Return [X, Y] of the center of cell containing provided text 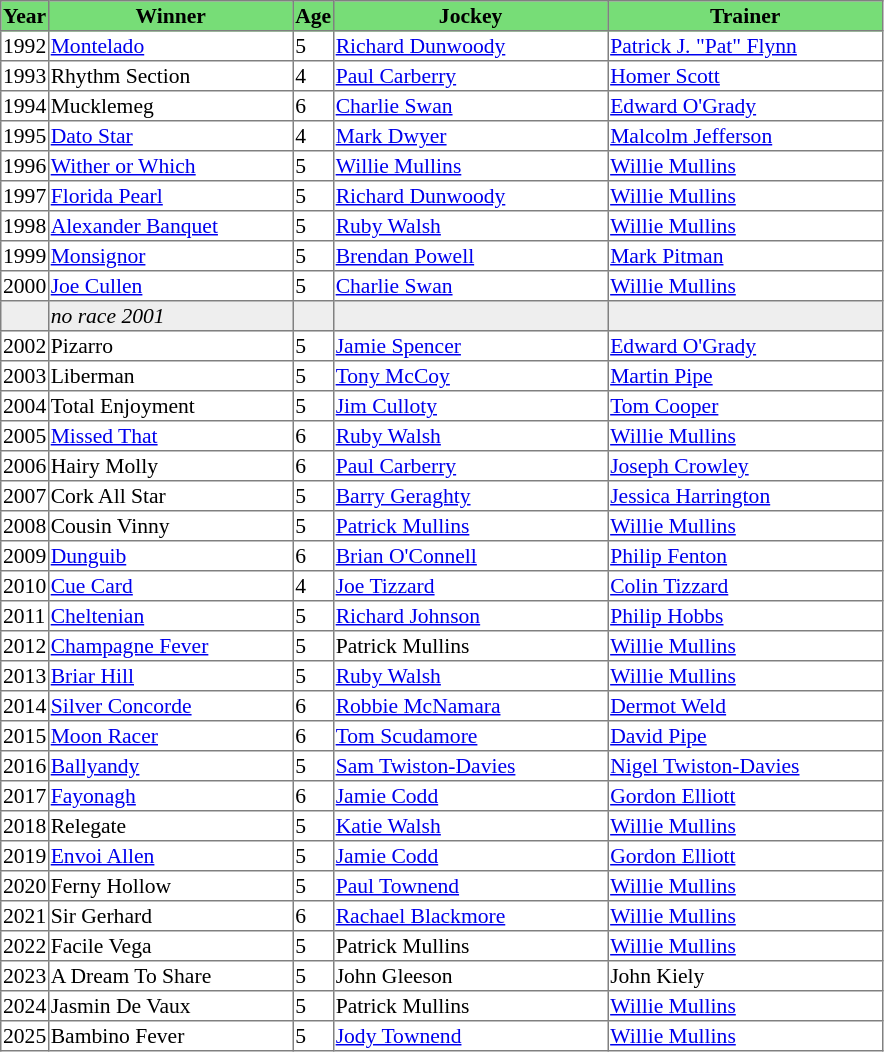
Richard Johnson [470, 616]
2007 [25, 496]
Philip Fenton [745, 556]
John Gleeson [470, 976]
2015 [25, 736]
Jockey [470, 16]
2011 [25, 616]
Briar Hill [170, 676]
2013 [25, 676]
2014 [25, 706]
Mucklemeg [170, 106]
Mark Dwyer [470, 136]
no race 2001 [170, 316]
Paul Townend [470, 886]
2008 [25, 526]
Winner [170, 16]
Jody Townend [470, 1036]
Year [25, 16]
Homer Scott [745, 76]
Philip Hobbs [745, 616]
Joe Cullen [170, 286]
Bambino Fever [170, 1036]
Pizarro [170, 346]
Moon Racer [170, 736]
2020 [25, 886]
2019 [25, 856]
Jasmin De Vaux [170, 1006]
Monsignor [170, 256]
2024 [25, 1006]
Colin Tizzard [745, 586]
Joseph Crowley [745, 466]
1994 [25, 106]
2021 [25, 916]
Envoi Allen [170, 856]
Martin Pipe [745, 376]
Cork All Star [170, 496]
David Pipe [745, 736]
1993 [25, 76]
2022 [25, 946]
Katie Walsh [470, 826]
Nigel Twiston-Davies [745, 766]
Facile Vega [170, 946]
Tom Scudamore [470, 736]
2023 [25, 976]
Rachael Blackmore [470, 916]
Dermot Weld [745, 706]
Cheltenian [170, 616]
Dato Star [170, 136]
Cue Card [170, 586]
Missed That [170, 436]
1996 [25, 166]
2002 [25, 346]
2012 [25, 646]
Robbie McNamara [470, 706]
2018 [25, 826]
Trainer [745, 16]
Tony McCoy [470, 376]
Champagne Fever [170, 646]
Silver Concorde [170, 706]
Joe Tizzard [470, 586]
2016 [25, 766]
Dunguib [170, 556]
Sam Twiston-Davies [470, 766]
Age [313, 16]
2005 [25, 436]
Jessica Harrington [745, 496]
Jim Culloty [470, 406]
2003 [25, 376]
1998 [25, 226]
Montelado [170, 46]
Ferny Hollow [170, 886]
Malcolm Jefferson [745, 136]
2006 [25, 466]
Cousin Vinny [170, 526]
2004 [25, 406]
1997 [25, 196]
Fayonagh [170, 796]
Patrick J. "Pat" Flynn [745, 46]
1995 [25, 136]
Brian O'Connell [470, 556]
Alexander Banquet [170, 226]
Relegate [170, 826]
Wither or Which [170, 166]
Jamie Spencer [470, 346]
Florida Pearl [170, 196]
Rhythm Section [170, 76]
1999 [25, 256]
Tom Cooper [745, 406]
2010 [25, 586]
John Kiely [745, 976]
2025 [25, 1036]
Ballyandy [170, 766]
2017 [25, 796]
Hairy Molly [170, 466]
Mark Pitman [745, 256]
Liberman [170, 376]
A Dream To Share [170, 976]
Brendan Powell [470, 256]
1992 [25, 46]
Barry Geraghty [470, 496]
Total Enjoyment [170, 406]
2000 [25, 286]
Sir Gerhard [170, 916]
2009 [25, 556]
